Return the [X, Y] coordinate for the center point of the cell that contains the specified text.  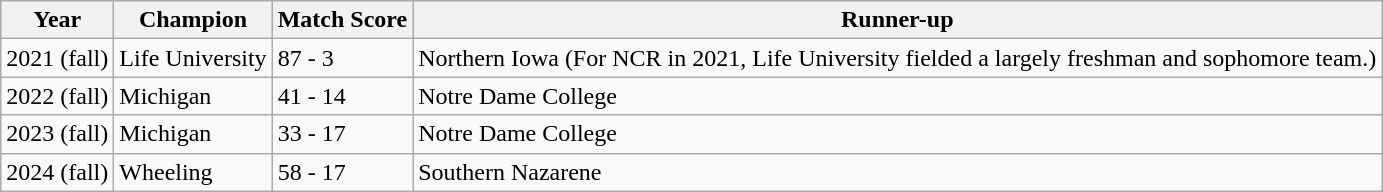
33 - 17 [342, 134]
2021 (fall) [58, 58]
Life University [193, 58]
Runner-up [898, 20]
Champion [193, 20]
58 - 17 [342, 172]
87 - 3 [342, 58]
Year [58, 20]
Match Score [342, 20]
2022 (fall) [58, 96]
Southern Nazarene [898, 172]
41 - 14 [342, 96]
Northern Iowa (For NCR in 2021, Life University fielded a largely freshman and sophomore team.) [898, 58]
2024 (fall) [58, 172]
Wheeling [193, 172]
2023 (fall) [58, 134]
